From the cell containing the given text, extract its center point as [X, Y] coordinate. 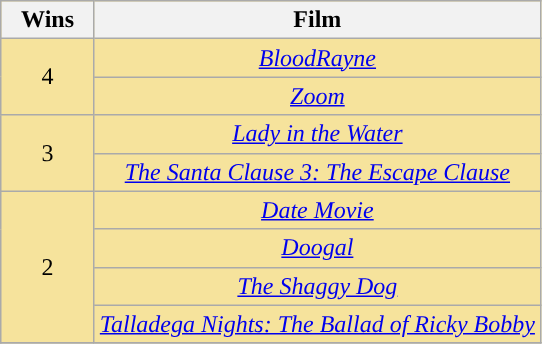
The Shaggy Dog [317, 286]
Date Movie [317, 210]
3 [48, 153]
Talladega Nights: The Ballad of Ricky Bobby [317, 324]
BloodRayne [317, 58]
Film [317, 20]
Zoom [317, 96]
4 [48, 77]
Wins [48, 20]
Lady in the Water [317, 134]
2 [48, 267]
The Santa Clause 3: The Escape Clause [317, 172]
Doogal [317, 248]
